Search for the cell housing the specified text and yield its (X, Y) center coordinate. 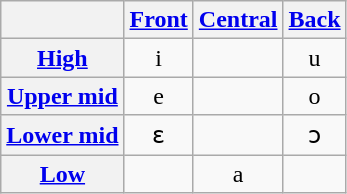
Low (62, 173)
Lower mid (62, 135)
u (314, 58)
ɛ (158, 135)
Front (158, 20)
Central (238, 20)
o (314, 96)
a (238, 173)
Back (314, 20)
e (158, 96)
ɔ (314, 135)
High (62, 58)
Upper mid (62, 96)
i (158, 58)
